For the text-containing cell, return its midpoint in [x, y] coordinate format. 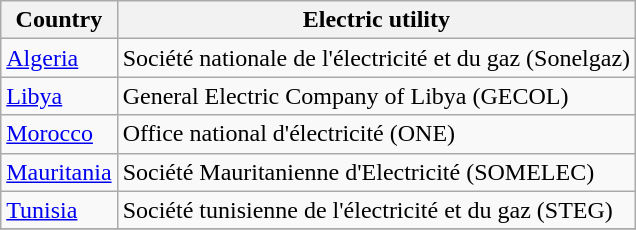
Tunisia [59, 210]
Morocco [59, 134]
Office national d'électricité (ONE) [376, 134]
Algeria [59, 58]
Country [59, 20]
Electric utility [376, 20]
Mauritania [59, 172]
General Electric Company of Libya (GECOL) [376, 96]
Libya [59, 96]
Société nationale de l'électricité et du gaz (Sonelgaz) [376, 58]
Société Mauritanienne d'Electricité (SOMELEC) [376, 172]
Société tunisienne de l'électricité et du gaz (STEG) [376, 210]
